Find where the given text appears and provide that cell's center as (X, Y) coordinate. 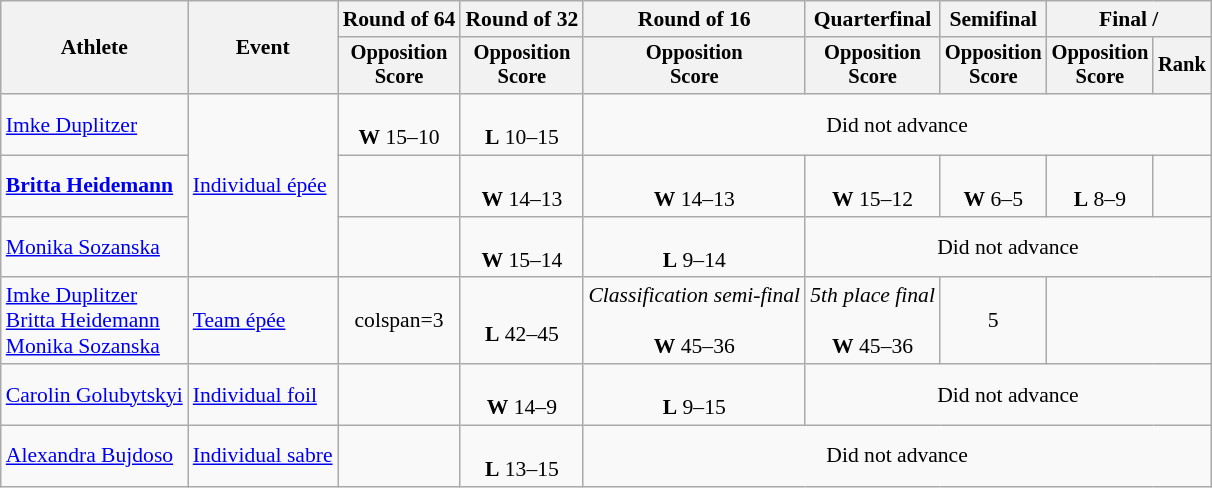
Imke Duplitzer (94, 124)
5th place finalW 45–36 (872, 322)
Individual sabre (263, 456)
Rank (1182, 66)
W 14–9 (522, 394)
Classification semi-finalW 45–36 (694, 322)
5 (994, 322)
Britta Heidemann (94, 186)
Athlete (94, 48)
W 15–10 (400, 124)
Individual foil (263, 394)
Final / (1129, 19)
colspan=3 (400, 322)
Imke DuplitzerBritta HeidemannMonika Sozanska (94, 322)
W 15–12 (872, 186)
Semifinal (994, 19)
Carolin Golubytskyi (94, 394)
W 6–5 (994, 186)
Quarterfinal (872, 19)
L 13–15 (522, 456)
L 8–9 (1100, 186)
Team épée (263, 322)
Alexandra Bujdoso (94, 456)
L 42–45 (522, 322)
Event (263, 48)
Individual épée (263, 186)
Round of 32 (522, 19)
L 10–15 (522, 124)
W 15–14 (522, 248)
L 9–15 (694, 394)
Round of 16 (694, 19)
Round of 64 (400, 19)
Monika Sozanska (94, 248)
L 9–14 (694, 248)
